Identify which cell holds the provided text, then report its [x, y] central coordinate. 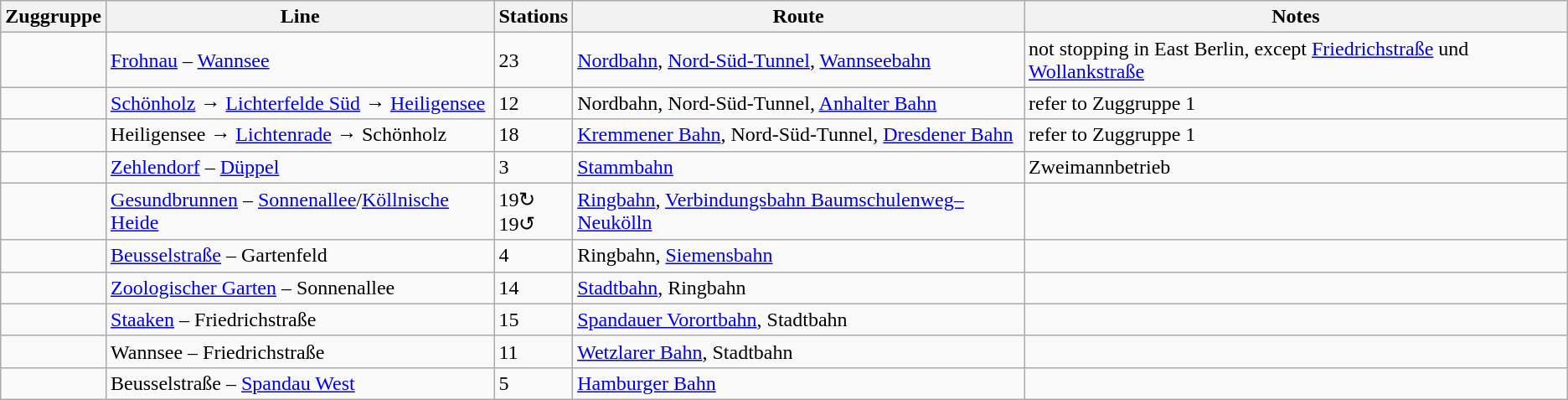
Stammbahn [799, 167]
Route [799, 17]
3 [534, 167]
Beusselstraße – Spandau West [300, 383]
Nordbahn, Nord-Süd-Tunnel, Wannseebahn [799, 60]
4 [534, 256]
Notes [1297, 17]
Staaken – Friedrichstraße [300, 319]
Stadtbahn, Ringbahn [799, 288]
12 [534, 103]
Frohnau – Wannsee [300, 60]
Wetzlarer Bahn, Stadtbahn [799, 351]
Beusselstraße – Gartenfeld [300, 256]
Zweimannbetrieb [1297, 167]
Zehlendorf – Düppel [300, 167]
11 [534, 351]
Kremmener Bahn, Nord-Süd-Tunnel, Dresdener Bahn [799, 135]
Spandauer Vorortbahn, Stadtbahn [799, 319]
Line [300, 17]
5 [534, 383]
Heiligensee → Lichtenrade → Schönholz [300, 135]
Gesundbrunnen – Sonnenallee/Köllnische Heide [300, 211]
Stations [534, 17]
Wannsee – Friedrichstraße [300, 351]
18 [534, 135]
not stopping in East Berlin, except Friedrichstraße und Wollankstraße [1297, 60]
Ringbahn, Siemensbahn [799, 256]
23 [534, 60]
Hamburger Bahn [799, 383]
15 [534, 319]
Zuggruppe [54, 17]
19↻19↺ [534, 211]
Zoologischer Garten – Sonnenallee [300, 288]
Nordbahn, Nord-Süd-Tunnel, Anhalter Bahn [799, 103]
Schönholz → Lichterfelde Süd → Heiligensee [300, 103]
Ringbahn, Verbindungsbahn Baumschulenweg–Neukölln [799, 211]
14 [534, 288]
